Detect which cell encompasses the target text, then output its [X, Y] center coordinate. 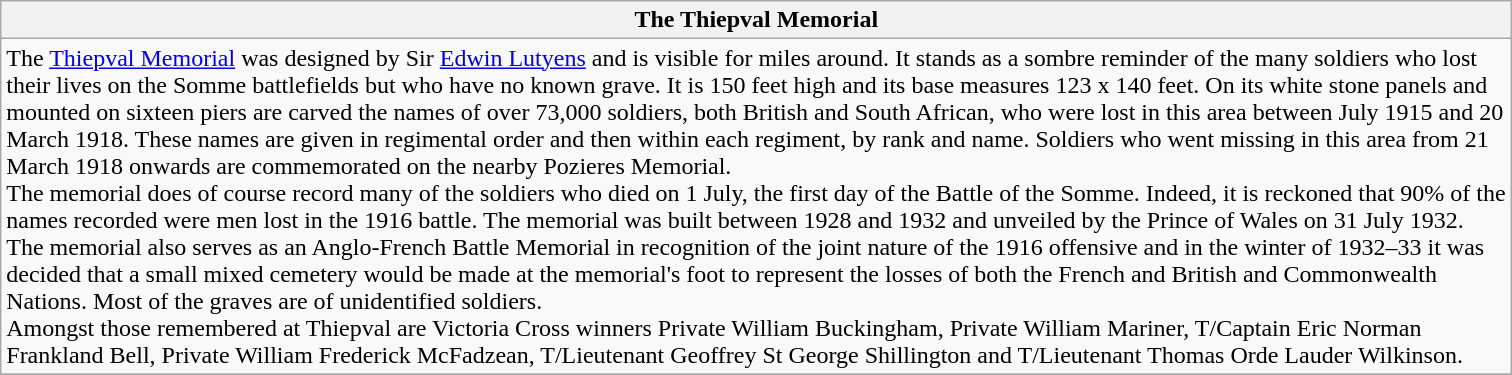
The Thiepval Memorial [756, 20]
